Extract the (x, y) coordinate from the center of the cell holding the provided text.  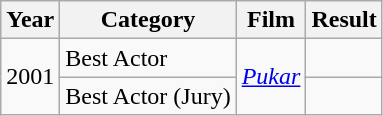
Category (148, 20)
Best Actor (148, 58)
Year (30, 20)
Film (271, 20)
2001 (30, 77)
Result (344, 20)
Pukar (271, 77)
Best Actor (Jury) (148, 96)
